Capture the cell that displays the provided text and extract its (x, y) central coordinate. 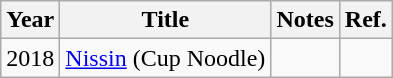
Nissin (Cup Noodle) (166, 58)
Year (30, 20)
Title (166, 20)
2018 (30, 58)
Ref. (366, 20)
Notes (305, 20)
